Locate the cell with the specified text and output its [X, Y] center coordinate. 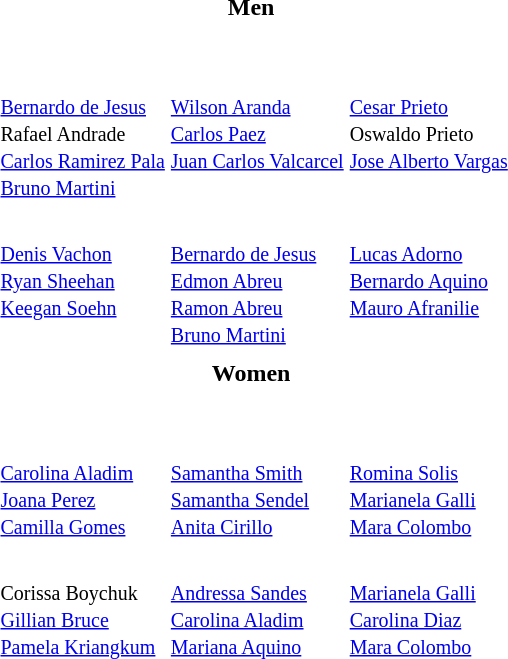
Wilson ArandaCarlos PaezJuan Carlos Valcarcel [257, 133]
Bernardo de JesusEdmon AbreuRamon AbreuBruno Martini [257, 280]
Samantha SmithSamantha SendelAnita Cirillo [257, 486]
